From the cell containing the given text, extract its center point as (x, y) coordinate. 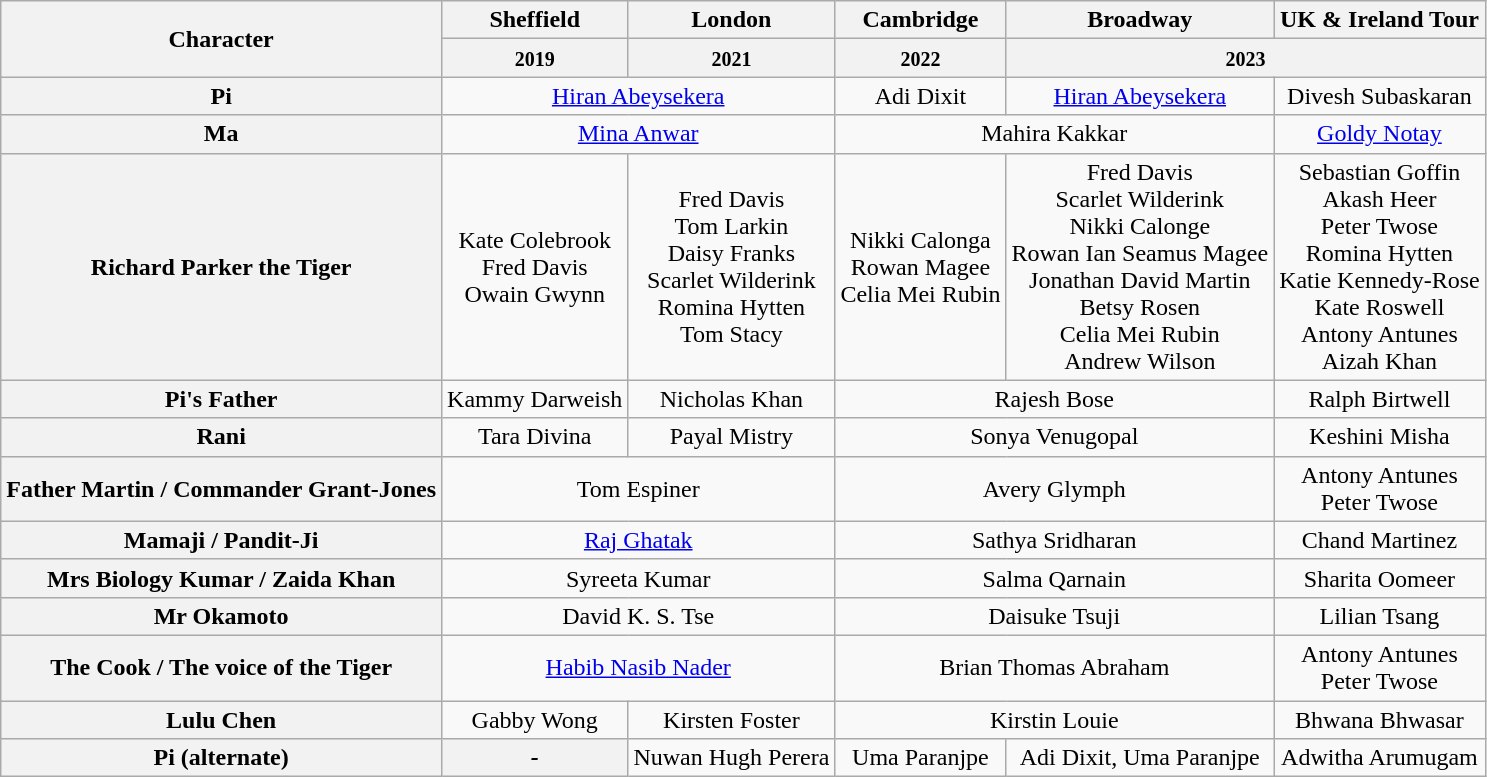
Pi's Father (222, 399)
Kate ColebrookFred DavisOwain Gwynn (535, 266)
Mamaji / Pandit-Ji (222, 540)
Fred DavisTom LarkinDaisy FranksScarlet WilderinkRomina HyttenTom Stacy (732, 266)
Tara Divina (535, 437)
Mrs Biology Kumar / Zaida Khan (222, 578)
Goldy Notay (1380, 134)
Nicholas Khan (732, 399)
Keshini Misha (1380, 437)
2022 (920, 58)
- (535, 758)
Bhwana Bhwasar (1380, 719)
Broadway (1140, 20)
Mr Okamoto (222, 616)
Rajesh Bose (1054, 399)
Ralph Birtwell (1380, 399)
Chand Martinez (1380, 540)
Mina Anwar (638, 134)
Payal Mistry (732, 437)
The Cook / The voice of the Tiger (222, 668)
Father Martin / Commander Grant-Jones (222, 488)
Antony AntunesPeter Twose (1380, 488)
2021 (732, 58)
Pi (222, 96)
Daisuke Tsuji (1054, 616)
Sonya Venugopal (1054, 437)
Adi Dixit (920, 96)
Sharita Oomeer (1380, 578)
Nikki Calonga Rowan Magee Celia Mei Rubin (920, 266)
Syreeta Kumar (638, 578)
Salma Qarnain (1054, 578)
Sebastian GoffinAkash HeerPeter TwoseRomina HyttenKatie Kennedy-RoseKate RoswellAntony AntunesAizah Khan (1380, 266)
Habib Nasib Nader (638, 668)
Gabby Wong (535, 719)
Sathya Sridharan (1054, 540)
Lilian Tsang (1380, 616)
Ma (222, 134)
2019 (535, 58)
Brian Thomas Abraham (1054, 668)
Kirsten Foster (732, 719)
2023 (1246, 58)
Antony Antunes Peter Twose (1380, 668)
Uma Paranjpe (920, 758)
Divesh Subaskaran (1380, 96)
Avery Glymph (1054, 488)
Richard Parker the Tiger (222, 266)
Adwitha Arumugam (1380, 758)
Cambridge (920, 20)
Fred DavisScarlet WilderinkNikki CalongeRowan Ian Seamus MageeJonathan David MartinBetsy RosenCelia Mei RubinAndrew Wilson (1140, 266)
London (732, 20)
Character (222, 39)
Kirstin Louie (1054, 719)
Pi (alternate) (222, 758)
Raj Ghatak (638, 540)
Sheffield (535, 20)
UK & Ireland Tour (1380, 20)
Adi Dixit, Uma Paranjpe (1140, 758)
Lulu Chen (222, 719)
Mahira Kakkar (1054, 134)
Rani (222, 437)
Tom Espiner (638, 488)
Kammy Darweish (535, 399)
Nuwan Hugh Perera (732, 758)
David K. S. Tse (638, 616)
